Locate the cell with the specified text and output its [X, Y] center coordinate. 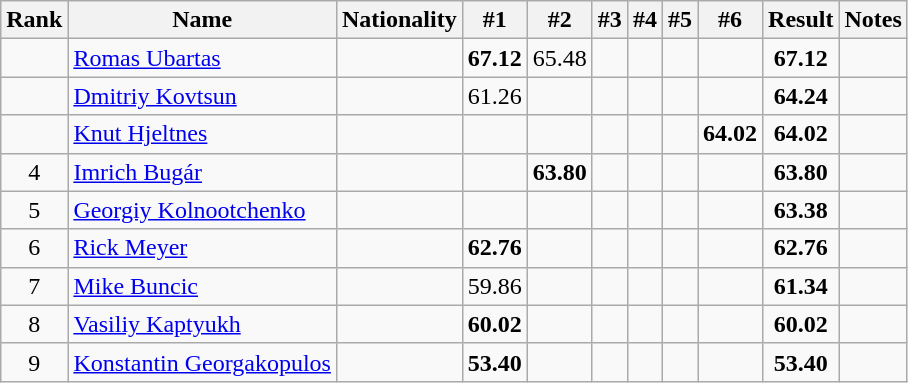
61.26 [494, 96]
63.38 [801, 210]
#2 [560, 20]
Romas Ubartas [202, 58]
6 [34, 248]
Konstantin Georgakopulos [202, 362]
Mike Buncic [202, 286]
4 [34, 172]
64.24 [801, 96]
#3 [610, 20]
9 [34, 362]
#6 [730, 20]
Imrich Bugár [202, 172]
61.34 [801, 286]
Vasiliy Kaptyukh [202, 324]
Name [202, 20]
#4 [644, 20]
8 [34, 324]
Knut Hjeltnes [202, 134]
#5 [680, 20]
#1 [494, 20]
65.48 [560, 58]
Result [801, 20]
Dmitriy Kovtsun [202, 96]
Rank [34, 20]
59.86 [494, 286]
Nationality [399, 20]
Rick Meyer [202, 248]
7 [34, 286]
Notes [873, 20]
Georgiy Kolnootchenko [202, 210]
5 [34, 210]
